Locate the cell with the specified text and output its [X, Y] center coordinate. 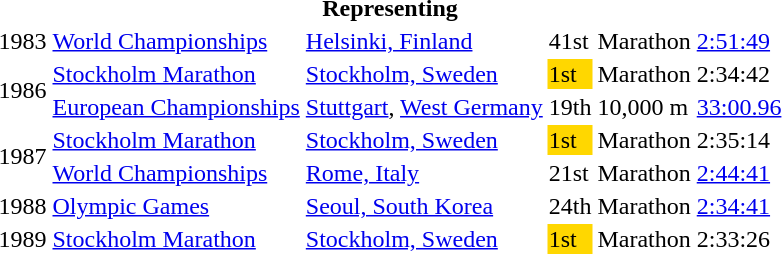
10,000 m [644, 107]
19th [570, 107]
European Championships [176, 107]
Olympic Games [176, 206]
Helsinki, Finland [424, 41]
41st [570, 41]
24th [570, 206]
Rome, Italy [424, 173]
Seoul, South Korea [424, 206]
Stuttgart, West Germany [424, 107]
21st [570, 173]
